Output the (X, Y) coordinate of the center of the cell containing the given text.  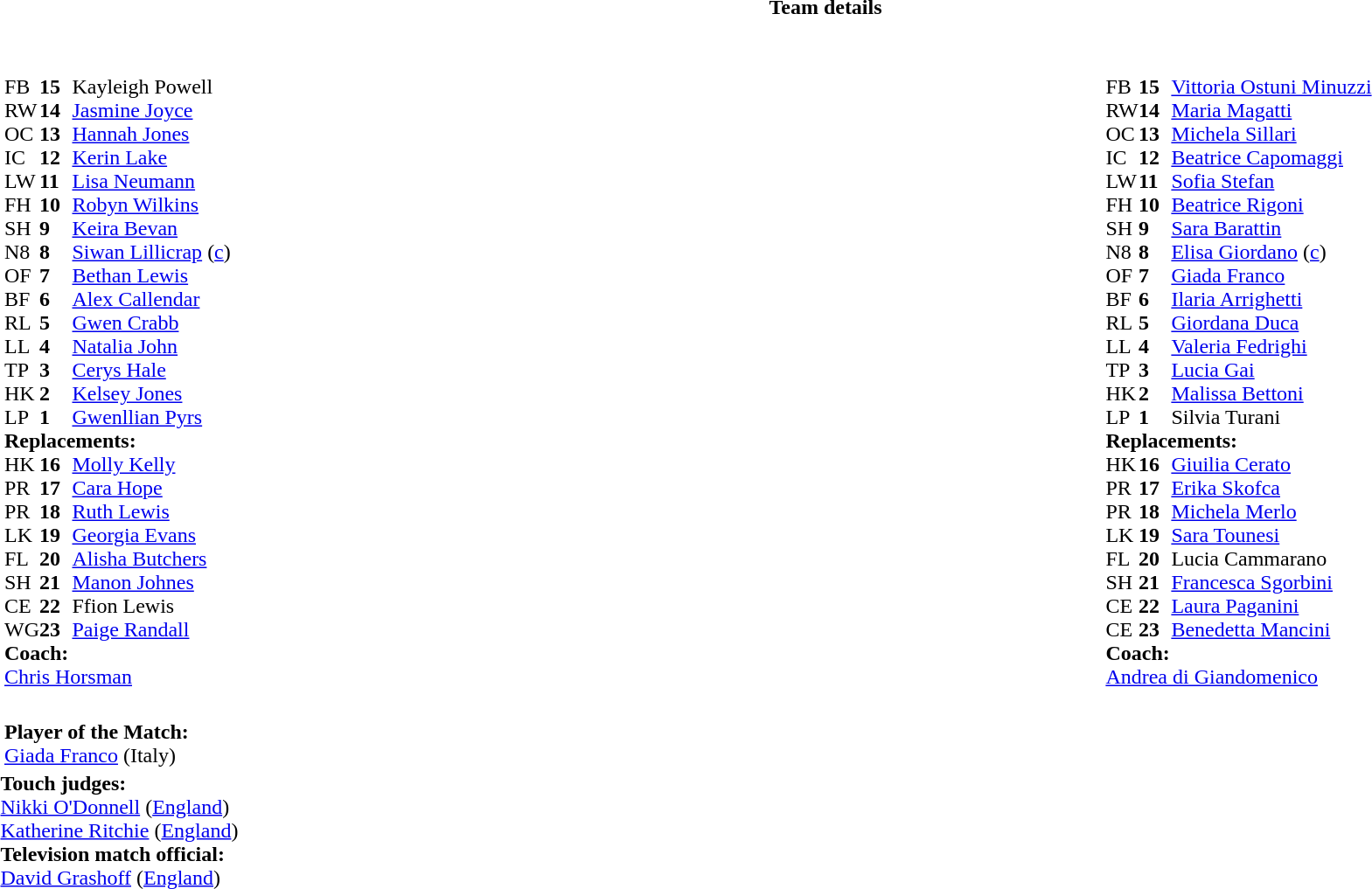
Vittoria Ostuni Minuzzi (1271, 87)
Michela Merlo (1271, 512)
Natalia John (150, 346)
Gwenllian Pyrs (150, 418)
Alisha Butchers (150, 559)
Kelsey Jones (150, 393)
Lucia Gai (1271, 371)
Cerys Hale (150, 371)
Manon Johnes (150, 582)
Michela Sillari (1271, 135)
Hannah Jones (150, 135)
Sara Barattin (1271, 229)
Maria Magatti (1271, 110)
WG (22, 629)
Giuilia Cerato (1271, 465)
Bethan Lewis (150, 276)
Lisa Neumann (150, 182)
Ruth Lewis (150, 512)
Valeria Fedrighi (1271, 346)
Sofia Stefan (1271, 182)
Siwan Lillicrap (c) (150, 252)
Laura Paganini (1271, 607)
Kayleigh Powell (150, 87)
Francesca Sgorbini (1271, 582)
Alex Callendar (150, 299)
Keira Bevan (150, 229)
Kerin Lake (150, 157)
Cara Hope (150, 488)
Sara Tounesi (1271, 535)
Malissa Bettoni (1271, 393)
Benedetta Mancini (1271, 629)
Molly Kelly (150, 465)
Giada Franco (1271, 276)
Ffion Lewis (150, 607)
Jasmine Joyce (150, 110)
Lucia Cammarano (1271, 559)
Gwen Crabb (150, 323)
Georgia Evans (150, 535)
Giordana Duca (1271, 323)
Chris Horsman (117, 677)
Beatrice Rigoni (1271, 205)
Beatrice Capomaggi (1271, 157)
Ilaria Arrighetti (1271, 299)
Robyn Wilkins (150, 205)
Andrea di Giandomenico (1238, 677)
Silvia Turani (1271, 418)
Paige Randall (150, 629)
Elisa Giordano (c) (1271, 252)
Erika Skofca (1271, 488)
